Return (X, Y) of the center of cell containing provided text 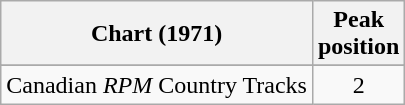
Canadian RPM Country Tracks (157, 85)
Peakposition (358, 34)
2 (358, 85)
Chart (1971) (157, 34)
